Locate the cell with the specified text and output its (X, Y) center coordinate. 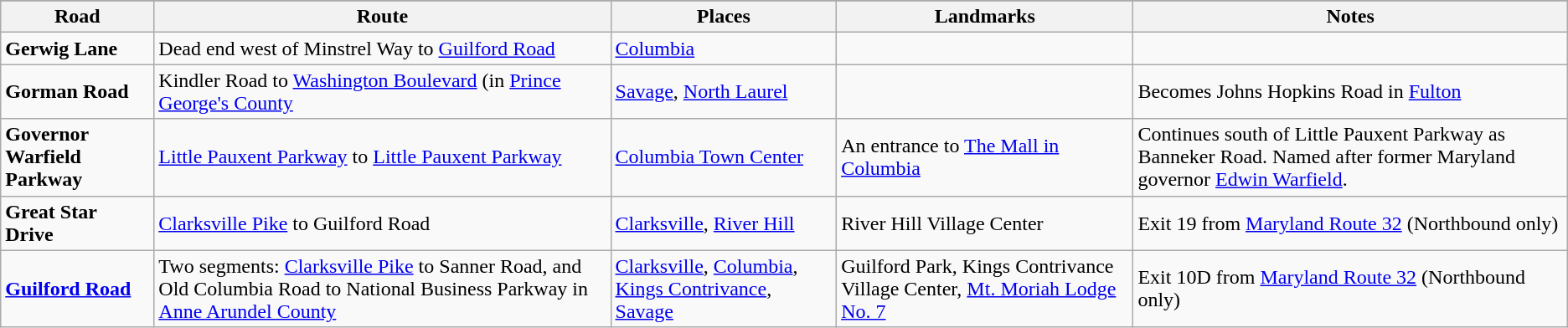
Great Star Drive (77, 223)
River Hill Village Center (985, 223)
Becomes Johns Hopkins Road in Fulton (1350, 92)
Continues south of Little Pauxent Parkway as Banneker Road. Named after former Maryland governor Edwin Warfield. (1350, 157)
Places (724, 17)
Columbia Town Center (724, 157)
Kindler Road to Washington Boulevard (in Prince George's County (382, 92)
Clarksville Pike to Guilford Road (382, 223)
Columbia (724, 49)
Gorman Road (77, 92)
Exit 10D from Maryland Route 32 (Northbound only) (1350, 289)
Clarksville, River Hill (724, 223)
Savage, North Laurel (724, 92)
Dead end west of Minstrel Way to Guilford Road (382, 49)
Road (77, 17)
Guilford Road (77, 289)
Landmarks (985, 17)
Gerwig Lane (77, 49)
Little Pauxent Parkway to Little Pauxent Parkway (382, 157)
An entrance to The Mall in Columbia (985, 157)
Route (382, 17)
Guilford Park, Kings Contrivance Village Center, Mt. Moriah Lodge No. 7 (985, 289)
Clarksville, Columbia, Kings Contrivance, Savage (724, 289)
Governor Warfield Parkway (77, 157)
Notes (1350, 17)
Exit 19 from Maryland Route 32 (Northbound only) (1350, 223)
Two segments: Clarksville Pike to Sanner Road, and Old Columbia Road to National Business Parkway in Anne Arundel County (382, 289)
